Output the (x, y) coordinate of the center of the cell containing the given text.  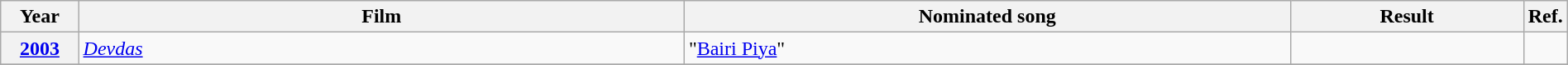
Nominated song (987, 17)
"Bairi Piya" (987, 48)
Film (381, 17)
Year (40, 17)
Result (1407, 17)
Devdas (381, 48)
Ref. (1545, 17)
2003 (40, 48)
